Identify which cell holds the provided text, then report its (X, Y) central coordinate. 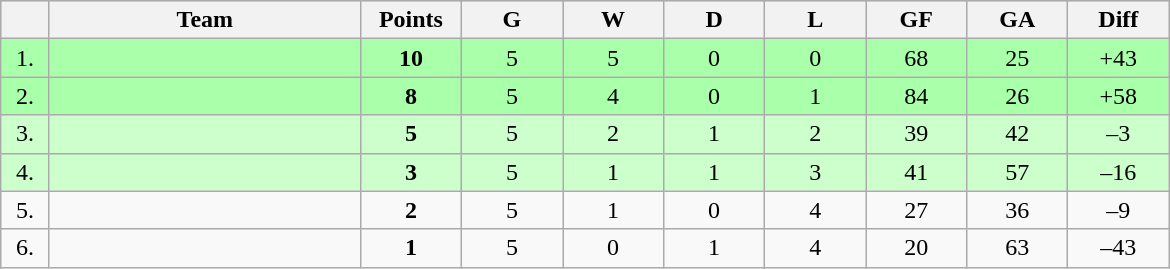
–16 (1118, 172)
42 (1018, 134)
1. (26, 58)
D (714, 20)
84 (916, 96)
GA (1018, 20)
63 (1018, 248)
GF (916, 20)
41 (916, 172)
2. (26, 96)
57 (1018, 172)
Points (410, 20)
W (612, 20)
8 (410, 96)
Team (204, 20)
5. (26, 210)
25 (1018, 58)
+43 (1118, 58)
+58 (1118, 96)
20 (916, 248)
27 (916, 210)
26 (1018, 96)
–3 (1118, 134)
6. (26, 248)
68 (916, 58)
36 (1018, 210)
L (816, 20)
39 (916, 134)
4. (26, 172)
3. (26, 134)
G (512, 20)
Diff (1118, 20)
–43 (1118, 248)
10 (410, 58)
–9 (1118, 210)
